Detect which cell encompasses the target text, then output its [x, y] center coordinate. 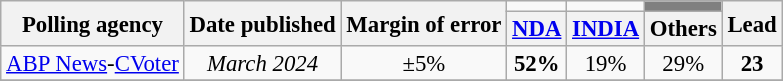
Margin of error [424, 24]
52% [537, 64]
Others [683, 30]
March 2024 [262, 64]
29% [683, 64]
Lead [752, 24]
±5% [424, 64]
Date published [262, 24]
INDIA [606, 30]
NDA [537, 30]
23 [752, 64]
ABP News-CVoter [92, 64]
19% [606, 64]
Polling agency [92, 24]
